Detect which cell encompasses the target text, then output its [x, y] center coordinate. 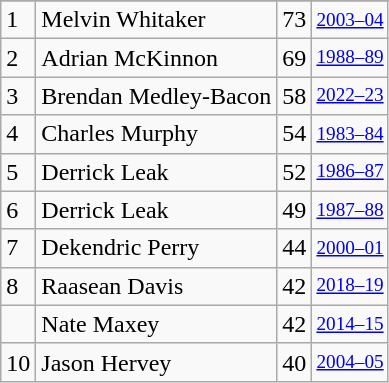
73 [294, 20]
Charles Murphy [156, 134]
Raasean Davis [156, 286]
4 [18, 134]
Dekendric Perry [156, 248]
69 [294, 58]
1988–89 [350, 58]
1986–87 [350, 172]
44 [294, 248]
2022–23 [350, 96]
2 [18, 58]
2018–19 [350, 286]
52 [294, 172]
Adrian McKinnon [156, 58]
1 [18, 20]
58 [294, 96]
2000–01 [350, 248]
1987–88 [350, 210]
2004–05 [350, 362]
49 [294, 210]
Brendan Medley-Bacon [156, 96]
Jason Hervey [156, 362]
7 [18, 248]
10 [18, 362]
40 [294, 362]
Nate Maxey [156, 324]
54 [294, 134]
8 [18, 286]
5 [18, 172]
6 [18, 210]
3 [18, 96]
2003–04 [350, 20]
2014–15 [350, 324]
Melvin Whitaker [156, 20]
1983–84 [350, 134]
